Output the (x, y) coordinate of the center of the cell containing the given text.  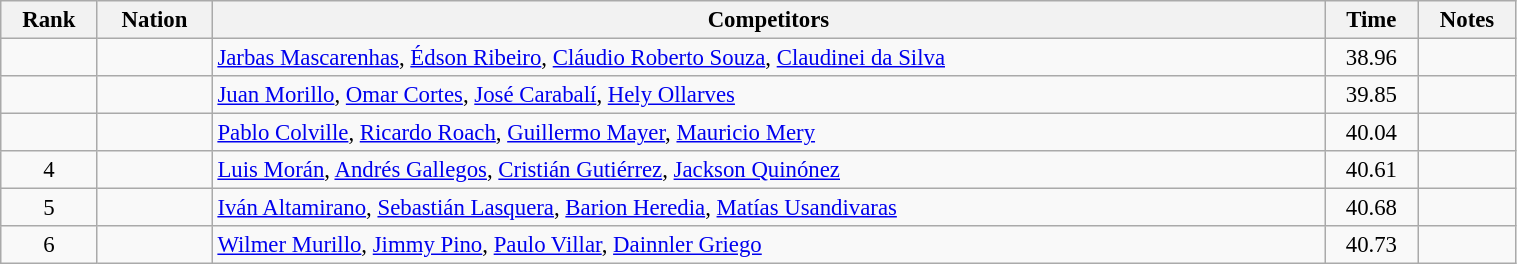
Luis Morán, Andrés Gallegos, Cristián Gutiérrez, Jackson Quinónez (768, 170)
Pablo Colville, Ricardo Roach, Guillermo Mayer, Mauricio Mery (768, 133)
Iván Altamirano, Sebastián Lasquera, Barion Heredia, Matías Usandivaras (768, 208)
Wilmer Murillo, Jimmy Pino, Paulo Villar, Dainnler Griego (768, 245)
40.61 (1372, 170)
Notes (1467, 20)
Time (1372, 20)
38.96 (1372, 58)
39.85 (1372, 95)
Juan Morillo, Omar Cortes, José Carabalí, Hely Ollarves (768, 95)
Competitors (768, 20)
Nation (154, 20)
Jarbas Mascarenhas, Édson Ribeiro, Cláudio Roberto Souza, Claudinei da Silva (768, 58)
Rank (49, 20)
4 (49, 170)
40.73 (1372, 245)
40.68 (1372, 208)
5 (49, 208)
40.04 (1372, 133)
6 (49, 245)
